From the cell containing the given text, extract its center point as (x, y) coordinate. 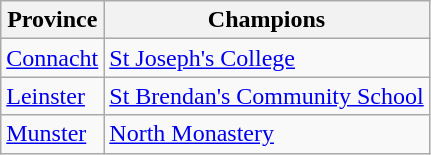
Munster (52, 134)
St Brendan's Community School (266, 96)
North Monastery (266, 134)
Connacht (52, 58)
Leinster (52, 96)
Province (52, 20)
Champions (266, 20)
St Joseph's College (266, 58)
